Return the [X, Y] coordinate for the center point of the cell that contains the specified text.  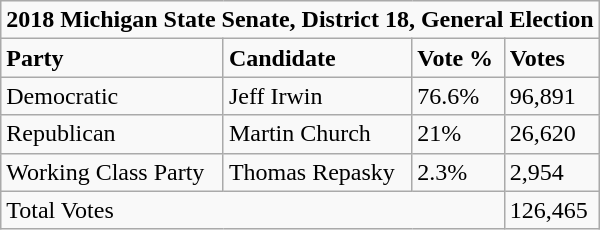
26,620 [552, 134]
96,891 [552, 96]
Candidate [317, 58]
2018 Michigan State Senate, District 18, General Election [300, 20]
2,954 [552, 172]
Republican [112, 134]
Democratic [112, 96]
2.3% [458, 172]
Party [112, 58]
Thomas Repasky [317, 172]
21% [458, 134]
Vote % [458, 58]
Votes [552, 58]
Jeff Irwin [317, 96]
126,465 [552, 210]
Martin Church [317, 134]
76.6% [458, 96]
Working Class Party [112, 172]
Total Votes [252, 210]
